Capture the cell that displays the provided text and extract its (X, Y) central coordinate. 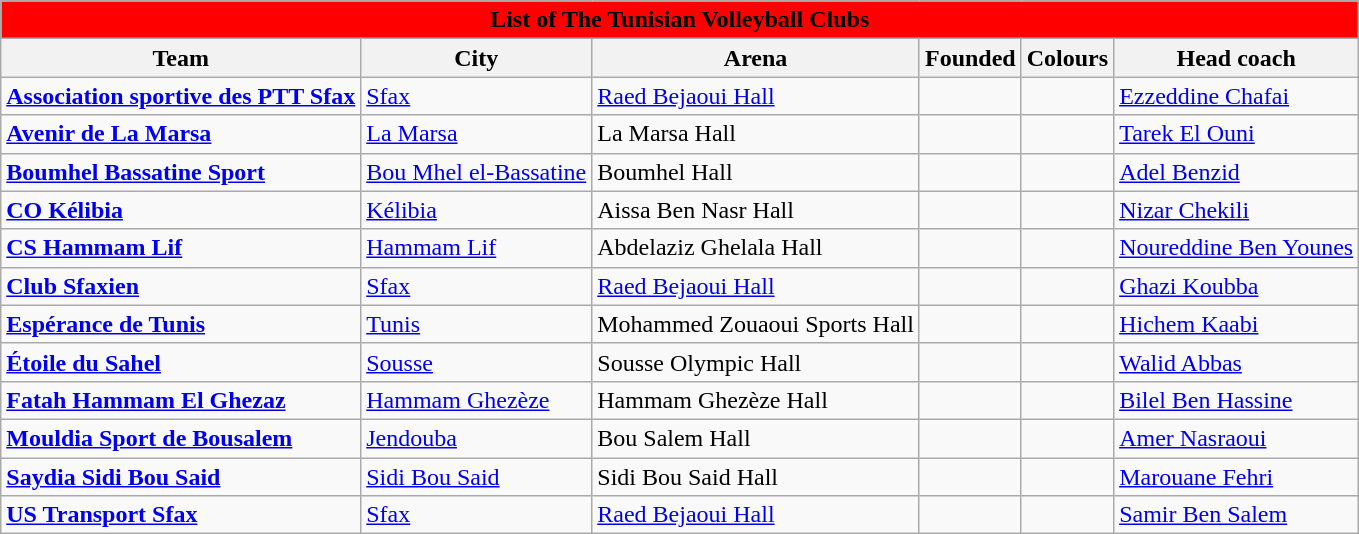
Sidi Bou Said Hall (756, 477)
Sousse (476, 362)
Espérance de Tunis (181, 324)
Aissa Ben Nasr Hall (756, 210)
Amer Nasraoui (1236, 438)
La Marsa (476, 134)
Noureddine Ben Younes (1236, 248)
Hammam Ghezèze (476, 400)
Bou Salem Hall (756, 438)
Sousse Olympic Hall (756, 362)
Hichem Kaabi (1236, 324)
Tarek El Ouni (1236, 134)
US Transport Sfax (181, 515)
Jendouba (476, 438)
City (476, 58)
Club Sfaxien (181, 286)
Head coach (1236, 58)
Mouldia Sport de Bousalem (181, 438)
Avenir de La Marsa (181, 134)
CS Hammam Lif (181, 248)
Bou Mhel el-Bassatine (476, 172)
Fatah Hammam El Ghezaz (181, 400)
Hammam Lif (476, 248)
Ezzeddine Chafai (1236, 96)
Kélibia (476, 210)
Boumhel Hall (756, 172)
Nizar Chekili (1236, 210)
CO Kélibia (181, 210)
Abdelaziz Ghelala Hall (756, 248)
Tunis (476, 324)
Team (181, 58)
Hammam Ghezèze Hall (756, 400)
Samir Ben Salem (1236, 515)
Founded (970, 58)
Colours (1067, 58)
List of The Tunisian Volleyball Clubs (680, 20)
Ghazi Koubba (1236, 286)
Walid Abbas (1236, 362)
Mohammed Zouaoui Sports Hall (756, 324)
Boumhel Bassatine Sport (181, 172)
Sidi Bou Said (476, 477)
Adel Benzid (1236, 172)
Étoile du Sahel (181, 362)
Bilel Ben Hassine (1236, 400)
La Marsa Hall (756, 134)
Arena (756, 58)
Saydia Sidi Bou Said (181, 477)
Association sportive des PTT Sfax (181, 96)
Marouane Fehri (1236, 477)
